Scan for the cell matching the given text and deliver its (X, Y) coordinate at center. 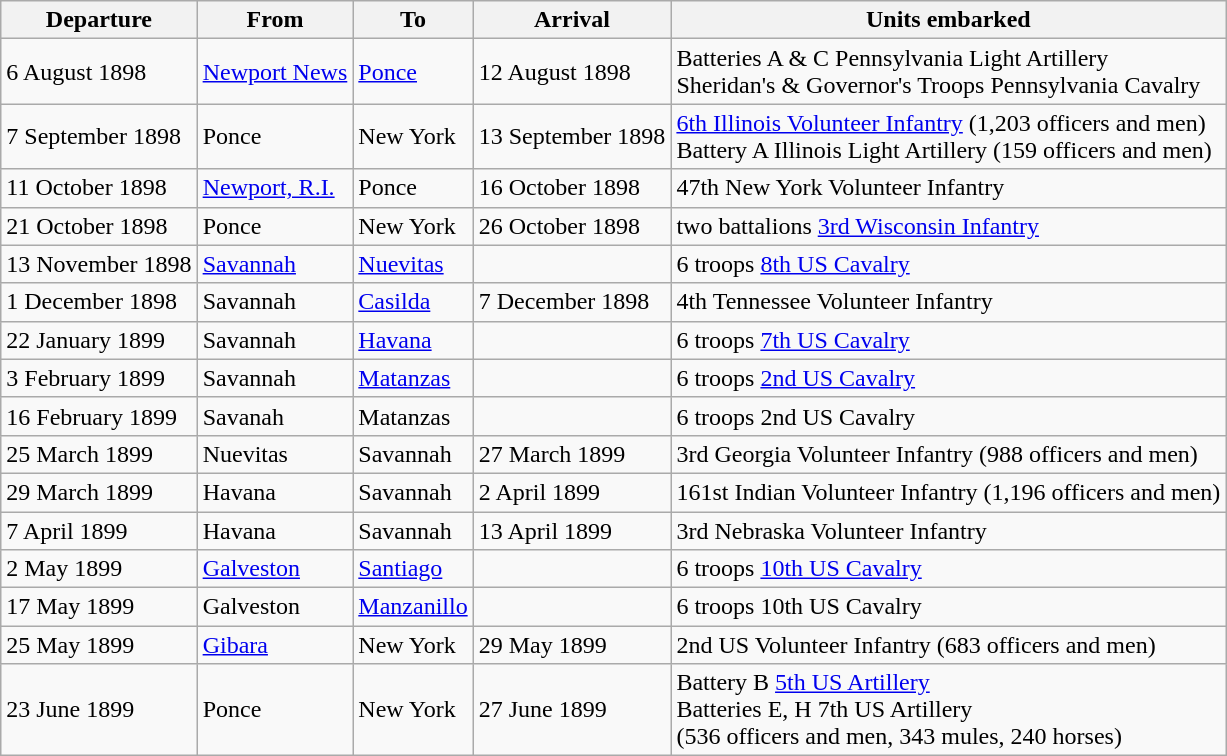
16 February 1899 (99, 416)
13 November 1898 (99, 264)
12 August 1898 (572, 72)
two battalions 3rd Wisconsin Infantry (948, 226)
Newport News (275, 72)
4th Tennessee Volunteer Infantry (948, 302)
22 January 1899 (99, 340)
Arrival (572, 20)
27 June 1899 (572, 710)
Units embarked (948, 20)
Casilda (413, 302)
To (413, 20)
3rd Nebraska Volunteer Infantry (948, 531)
16 October 1898 (572, 188)
47th New York Volunteer Infantry (948, 188)
25 May 1899 (99, 645)
25 March 1899 (99, 454)
11 October 1898 (99, 188)
Manzanillo (413, 607)
Battery B 5th US ArtilleryBatteries E, H 7th US Artillery(536 officers and men, 343 mules, 240 horses) (948, 710)
1 December 1898 (99, 302)
161st Indian Volunteer Infantry (1,196 officers and men) (948, 492)
Gibara (275, 645)
6 troops 7th US Cavalry (948, 340)
6th Illinois Volunteer Infantry (1,203 officers and men)Battery A Illinois Light Artillery (159 officers and men) (948, 136)
6 August 1898 (99, 72)
13 September 1898 (572, 136)
Santiago (413, 569)
13 April 1899 (572, 531)
7 December 1898 (572, 302)
7 September 1898 (99, 136)
29 March 1899 (99, 492)
From (275, 20)
Departure (99, 20)
23 June 1899 (99, 710)
6 troops 8th US Cavalry (948, 264)
17 May 1899 (99, 607)
29 May 1899 (572, 645)
2 April 1899 (572, 492)
7 April 1899 (99, 531)
3rd Georgia Volunteer Infantry (988 officers and men) (948, 454)
2 May 1899 (99, 569)
27 March 1899 (572, 454)
Batteries A & C Pennsylvania Light ArtillerySheridan's & Governor's Troops Pennsylvania Cavalry (948, 72)
Savanah (275, 416)
21 October 1898 (99, 226)
26 October 1898 (572, 226)
3 February 1899 (99, 378)
2nd US Volunteer Infantry (683 officers and men) (948, 645)
Newport, R.I. (275, 188)
